Find where the given text appears and provide that cell's center as (x, y) coordinate. 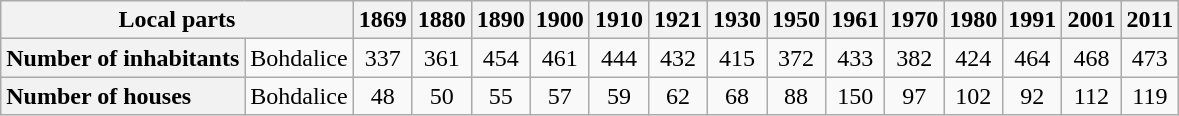
361 (442, 58)
415 (738, 58)
97 (914, 96)
454 (500, 58)
461 (560, 58)
92 (1032, 96)
62 (678, 96)
1980 (974, 20)
1910 (618, 20)
112 (1092, 96)
Number of inhabitants (123, 58)
Local parts (177, 20)
1961 (856, 20)
1900 (560, 20)
48 (382, 96)
119 (1150, 96)
2011 (1150, 20)
88 (796, 96)
1890 (500, 20)
433 (856, 58)
468 (1092, 58)
382 (914, 58)
1930 (738, 20)
1880 (442, 20)
444 (618, 58)
1950 (796, 20)
372 (796, 58)
432 (678, 58)
68 (738, 96)
102 (974, 96)
464 (1032, 58)
424 (974, 58)
50 (442, 96)
150 (856, 96)
59 (618, 96)
1921 (678, 20)
1869 (382, 20)
473 (1150, 58)
55 (500, 96)
57 (560, 96)
Number of houses (123, 96)
1970 (914, 20)
337 (382, 58)
1991 (1032, 20)
2001 (1092, 20)
